Output the [X, Y] coordinate of the center of the cell containing the given text.  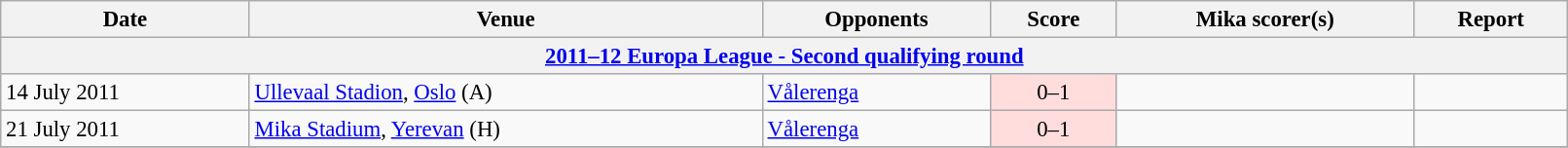
14 July 2011 [125, 92]
Opponents [876, 19]
Score [1053, 19]
2011–12 Europa League - Second qualifying round [784, 56]
21 July 2011 [125, 129]
Report [1491, 19]
Ullevaal Stadion, Oslo (A) [506, 92]
Mika scorer(s) [1265, 19]
Mika Stadium, Yerevan (H) [506, 129]
Date [125, 19]
Venue [506, 19]
